Provide the (X, Y) coordinate of the cell's center where the given text is located.  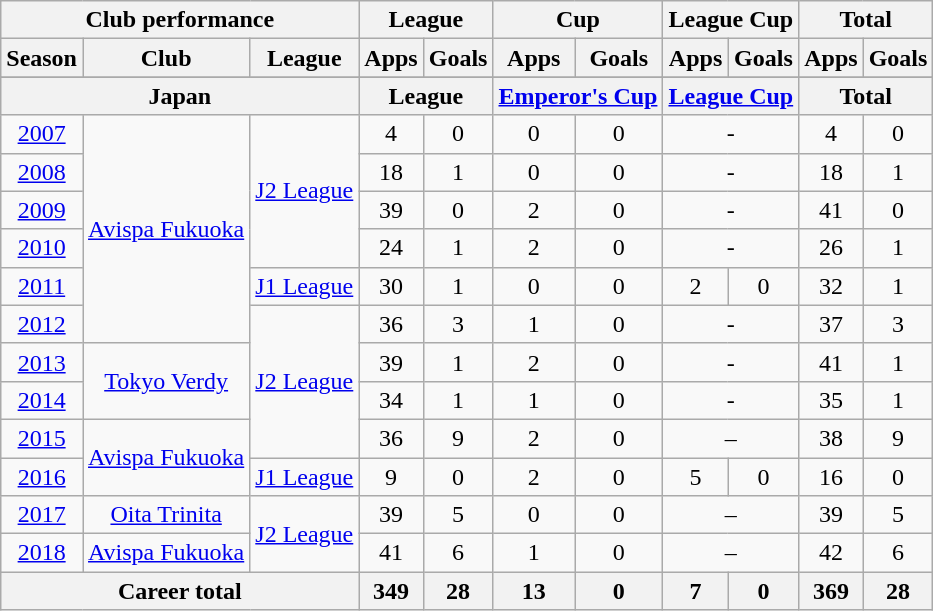
2008 (42, 172)
13 (534, 591)
38 (831, 438)
24 (391, 248)
2018 (42, 553)
Cup (578, 20)
2015 (42, 438)
Season (42, 58)
Club (166, 58)
16 (831, 477)
Tokyo Verdy (166, 381)
2014 (42, 400)
Club performance (180, 20)
37 (831, 324)
2007 (42, 134)
2016 (42, 477)
Japan (180, 96)
2017 (42, 515)
7 (696, 591)
Oita Trinita (166, 515)
Career total (180, 591)
32 (831, 286)
Emperor's Cup (578, 96)
2011 (42, 286)
2009 (42, 210)
34 (391, 400)
30 (391, 286)
2013 (42, 362)
369 (831, 591)
349 (391, 591)
42 (831, 553)
2012 (42, 324)
26 (831, 248)
2010 (42, 248)
35 (831, 400)
